For the text-containing cell, return its midpoint in [x, y] coordinate format. 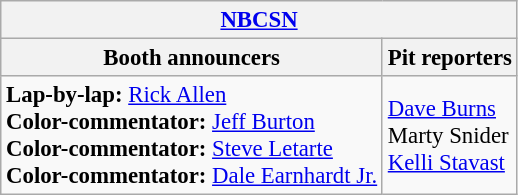
Lap-by-lap: Rick AllenColor-commentator: Jeff BurtonColor-commentator: Steve LetarteColor-commentator: Dale Earnhardt Jr. [192, 136]
Dave BurnsMarty SniderKelli Stavast [450, 136]
Pit reporters [450, 58]
NBCSN [260, 20]
Booth announcers [192, 58]
